From the cell containing the given text, extract its center point as [X, Y] coordinate. 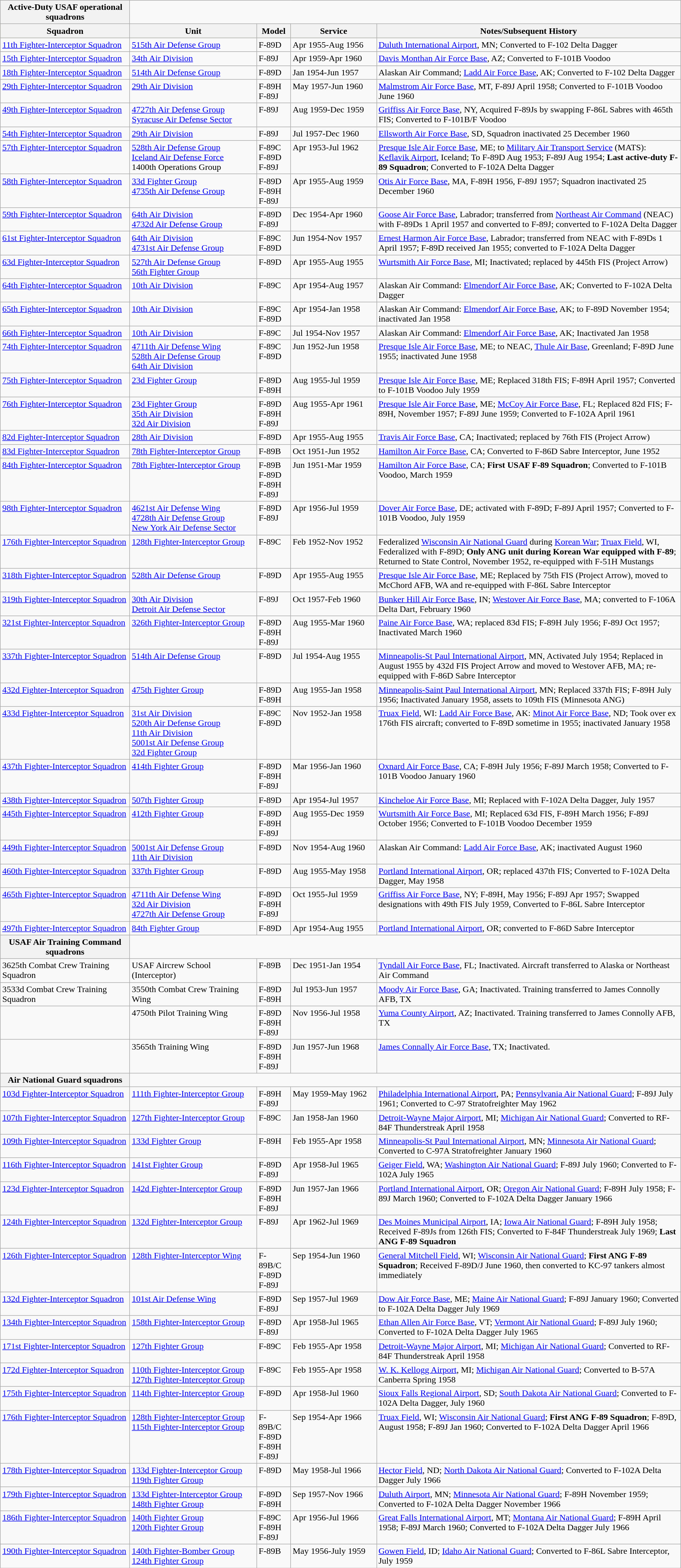
515th Air Defense Group [194, 45]
Griffiss Air Force Base, NY; F-89H, May 1956; F-89J Apr 1957; Swapped designations with 49th FIS July 1959, Converted to F-86L Sabre Interceptor [529, 904]
Alaskan Air Command: Elmendorf Air Force Base, AK; to F-89D November 1954; inactivated Jan 1958 [529, 314]
76th Fighter-Interceptor Squadron [65, 414]
Apr 1954-Jan 1958 [334, 314]
84th Fighter Group [194, 928]
142d Fighter-Interceptor Group [194, 1198]
337th Fighter-Interceptor Squadron [65, 666]
433d Fighter-Interceptor Squadron [65, 733]
140th Fighter Group120th Fighter Group [194, 1527]
F-89B/CF-89DF-89J [274, 1270]
Jun 1954-Nov 1957 [334, 243]
Service [334, 31]
Portland International Airport, OR; converted to F-86D Sabre Interceptor [529, 928]
133d Fighter-Interceptor Group148th Fighter Group [194, 1499]
110th Fighter-Interceptor Group127th Fighter-Interceptor Group [194, 1374]
Ethan Allen Air Force Base, VT; Vermont Air National Guard; F-89J July 1960; Converted to F-102A Delta Dagger July 1965 [529, 1327]
Jul 1953-Jun 1957 [334, 994]
84th Fighter-Interceptor Squadron [65, 479]
Apr 1954-Aug 1955 [334, 928]
465th Fighter-Interceptor Squadron [65, 904]
128th Fighter-Interceptor Group [194, 552]
61st Fighter-Interceptor Squadron [65, 243]
178th Fighter-Interceptor Squadron [65, 1475]
Jul 1954-Aug 1955 [334, 666]
Wurtsmith Air Force Base, MI; Inactivated; replaced by 445th FIS (Project Arrow) [529, 266]
18th Fighter-Interceptor Squadron [65, 72]
Apr 1953-Jul 1962 [334, 157]
4750th Pilot Training Wing [194, 1023]
Apr 1958-Jul 1960 [334, 1398]
414th Fighter Group [194, 776]
Bunker Hill Air Force Base, IN; Westover Air Force Base, MA; converted to F-106A Delta Dart, February 1960 [529, 604]
3533d Combat Crew Training Squadron [65, 994]
Moody Air Force Base, GA; Inactivated. Training transferred to James Connolly AFB, TX [529, 994]
Sep 1954-Apr 1966 [334, 1437]
34th Air Division [194, 59]
132d Fighter-Interceptor Group [194, 1232]
Nov 1956-Jul 1958 [334, 1023]
Feb 1952-Nov 1952 [334, 552]
Great Falls International Airport, MT; Montana Air National Guard; F-89H April 1958; F-89J March 1960; Converted to F-102A Delta Dagger July 1966 [529, 1527]
33d Fighter Group4735th Air Defense Group [194, 191]
475th Fighter Group [194, 694]
321st Fighter-Interceptor Squadron [65, 632]
124th Fighter-Interceptor Squadron [65, 1232]
Oct 1951-Jun 1952 [334, 451]
109th Fighter-Interceptor Squadron [65, 1146]
528th Air Defense Group [194, 580]
Malmstrom Air Force Base, MT, F-89J April 1958; Converted to F-101B Voodoo June 1960 [529, 91]
Apr 1954-Aug 1957 [334, 290]
James Connally Air Force Base, TX; Inactivated. [529, 1056]
123d Fighter-Interceptor Squadron [65, 1198]
64th Air Division4731st Air Defense Group [194, 243]
101st Air Defense Wing [194, 1304]
Duluth International Airport, MN; Converted to F-102 Delta Dagger [529, 45]
Ernest Harmon Air Force Base, Labrador; transferred from NEAC with F-89Ds 1 April 1957; F-89D received Jan 1955; converted to F-102A Delta Dagger [529, 243]
190th Fighter-Interceptor Squadron [65, 1556]
Presque Isle Air Force Base, ME; Replaced 318th FIS; F-89H April 1957; Converted to F-101B Voodoo July 1959 [529, 385]
Minneapolis-Saint Paul International Airport, MN; Replaced 337th FIS; F-89H July 1956; Inactivated January 1958, assets to 109th FIS (Minnesota ANG) [529, 694]
Philadelphia International Airport, PA; Pennsylvania Air National Guard; F-89J July 1961; Converted to C-97 Stratofreighter May 1962 [529, 1099]
74th Fighter-Interceptor Squadron [65, 357]
Oct 1955-Jul 1959 [334, 904]
Nov 1954-Aug 1960 [334, 852]
140th Fighter-Bomber Group124th Fighter Group [194, 1556]
Alaskan Air Command: Ladd Air Force Base, AK; inactivated August 1960 [529, 852]
Dow Air Force Base, ME; Maine Air National Guard; F-89J January 1960; Converted to F-102A Delta Dagger July 1969 [529, 1304]
528th Air Defense GroupIceland Air Defense Force1400th Operations Group [194, 157]
Kincheloe Air Force Base, MI; Replaced with F-102A Delta Dagger, July 1957 [529, 800]
Aug 1955-Jul 1959 [334, 385]
F-89CF-89HF-89J [274, 1527]
326th Fighter-Interceptor Group [194, 632]
3565th Training Wing [194, 1056]
Tyndall Air Force Base, FL; Inactivated. Aircraft transferred to Alaska or Northeast Air Command [529, 971]
Paine Air Force Base, WA; replaced 83d FIS; F-89H July 1956; F-89J Oct 1957; Inactivated March 1960 [529, 632]
63d Fighter-Interceptor Squadron [65, 266]
127th Fighter Group [194, 1351]
66th Fighter-Interceptor Squadron [65, 333]
Hamilton Air Force Base, CA; Converted to F-86D Sabre Interceptor, June 1952 [529, 451]
Model [274, 31]
57th Fighter-Interceptor Squadron [65, 157]
158th Fighter-Interceptor Group [194, 1327]
Apr 1956-Jul 1959 [334, 518]
May 1957-Jun 1960 [334, 91]
179th Fighter-Interceptor Squadron [65, 1499]
133d Fighter-Interceptor Group119th Fighter Group [194, 1475]
15th Fighter-Interceptor Squadron [65, 59]
31st Air Division520th Air Defense Group11th Air Division5001st Air Defense Group32d Fighter Group [194, 733]
337th Fighter Group [194, 876]
Hamilton Air Force Base, CA; First USAF F-89 Squadron; Converted to F-101B Voodoo, March 1959 [529, 479]
111th Fighter-Interceptor Group [194, 1099]
5001st Air Defense Group11th Air Division [194, 852]
114th Fighter-Interceptor Group [194, 1398]
171st Fighter-Interceptor Squadron [65, 1351]
Presque Isle Air Force Base, ME; to NEAC, Thule Air Base, Greenland; F-89D June 1955; inactivated June 1958 [529, 357]
445th Fighter-Interceptor Squadron [65, 824]
Presque Isle Air Force Base, ME; McCoy Air Force Base, FL; Replaced 82d FIS; F-89H, November 1957; F-89J June 1959; Converted to F-102A April 1961 [529, 414]
Wurtsmith Air Force Base, MI; Replaced 63d FIS, F-89H March 1956; F-89J October 1956; Converted to F-101B Voodoo December 1959 [529, 824]
175th Fighter-Interceptor Squadron [65, 1398]
141st Fighter Group [194, 1170]
Sep 1954-Jun 1960 [334, 1270]
134th Fighter-Interceptor Squadron [65, 1327]
98th Fighter-Interceptor Squadron [65, 518]
Mar 1956-Jan 1960 [334, 776]
Notes/Subsequent History [529, 31]
Minneapolis-St Paul International Airport, MN; Minnesota Air National Guard; Converted to C-97A Stratofreighter January 1960 [529, 1146]
Apr 1959-Apr 1960 [334, 59]
Unit [194, 31]
65th Fighter-Interceptor Squadron [65, 314]
29th Fighter-Interceptor Squadron [65, 91]
Apr 1955-Aug 1959 [334, 191]
May 1958-Jul 1966 [334, 1475]
Ellsworth Air Force Base, SD, Squadron inactivated 25 December 1960 [529, 134]
Jan 1958-Jan 1960 [334, 1122]
Apr 1962-Jul 1969 [334, 1232]
Jul 1954-Nov 1957 [334, 333]
49th Fighter-Interceptor Squadron [65, 115]
Dec 1954-Apr 1960 [334, 219]
30th Air DivisionDetroit Air Defense Sector [194, 604]
Apr 1956-Jul 1966 [334, 1527]
Gowen Field, ID; Idaho Air National Guard; Converted to F-86L Sabre Interceptor, July 1959 [529, 1556]
107th Fighter-Interceptor Squadron [65, 1122]
Air National Guard squadrons [65, 1080]
4711th Air Defense Wing528th Air Defense Group64th Air Division [194, 357]
133d Fighter Group [194, 1146]
Alaskan Air Command; Ladd Air Force Base, AK; Converted to F-102 Delta Dagger [529, 72]
F-89H [274, 1146]
Dover Air Force Base, DE; activated with F-89D; F-89J April 1957; Converted to F-101B Voodoo, July 1959 [529, 518]
172d Fighter-Interceptor Squadron [65, 1374]
Apr 1955-Aug 1956 [334, 45]
May 1959-May 1962 [334, 1099]
83d Fighter-Interceptor Squadron [65, 451]
437th Fighter-Interceptor Squadron [65, 776]
Jun 1957-Jan 1966 [334, 1198]
64th Fighter-Interceptor Squadron [65, 290]
Sep 1957-Jul 1969 [334, 1304]
Apr 1954-Jul 1957 [334, 800]
Travis Air Force Base, CA; Inactivated; replaced by 76th FIS (Project Arrow) [529, 437]
Yuma County Airport, AZ; Inactivated. Training transferred to James Connolly AFB, TX [529, 1023]
318th Fighter-Interceptor Squadron [65, 580]
Presque Isle Air Force Base, ME; Replaced by 75th FIS (Project Arrow), moved to McChord AFB, WA and re-equipped with F-86L Sabre Interceptor [529, 580]
Dec 1951-Jan 1954 [334, 971]
23d Fighter Group [194, 385]
126th Fighter-Interceptor Squadron [65, 1270]
Aug 1955-Jan 1958 [334, 694]
Aug 1955-Apr 1961 [334, 414]
4621st Air Defense Wing4728th Air Defense GroupNew York Air Defense Sector [194, 518]
58th Fighter-Interceptor Squadron [65, 191]
Oct 1957-Feb 1960 [334, 604]
449th Fighter-Interceptor Squadron [65, 852]
127th Fighter-Interceptor Group [194, 1122]
460th Fighter-Interceptor Squadron [65, 876]
128th Fighter-Interceptor Wing [194, 1270]
Jan 1954-Jun 1957 [334, 72]
54th Fighter-Interceptor Squadron [65, 134]
432d Fighter-Interceptor Squadron [65, 694]
F-89CF-89DF-89J [274, 157]
Sep 1957-Nov 1966 [334, 1499]
497th Fighter-Interceptor Squadron [65, 928]
Alaskan Air Command: Elmendorf Air Force Base, AK; Converted to F-102A Delta Dagger [529, 290]
Sioux Falls Regional Airport, SD; South Dakota Air National Guard; Converted to F-102A Delta Dagger, July 1960 [529, 1398]
USAF Air Training Command squadrons [65, 947]
116th Fighter-Interceptor Squadron [65, 1170]
412th Fighter Group [194, 824]
75th Fighter-Interceptor Squadron [65, 385]
Jun 1952-Jun 1958 [334, 357]
Griffiss Air Force Base, NY, Acquired F-89Js by swapping F-86L Sabres with 465th FIS; Converted to F-101B/F Voodoo [529, 115]
Squadron [65, 31]
Oxnard Air Force Base, CA; F-89H July 1956; F-89J March 1958; Converted to F-101B Voodoo January 1960 [529, 776]
Otis Air Force Base, MA, F-89H 1956, F-89J 1957; Squadron inactivated 25 December 1960 [529, 191]
Alaskan Air Command: Elmendorf Air Force Base, AK; Inactivated Jan 1958 [529, 333]
4727th Air Defense GroupSyracuse Air Defense Sector [194, 115]
Portland International Airport, OR; replaced 437th FIS; Converted to F-102A Delta Dagger, May 1958 [529, 876]
82d Fighter-Interceptor Squadron [65, 437]
Jun 1951-Mar 1959 [334, 479]
186th Fighter-Interceptor Squadron [65, 1527]
Jun 1957-Jun 1968 [334, 1056]
USAF Aircrew School (Interceptor) [194, 971]
438th Fighter-Interceptor Squadron [65, 800]
May 1956-July 1959 [334, 1556]
23d Fighter Group35th Air Division32d Air Division [194, 414]
132d Fighter-Interceptor Squadron [65, 1304]
Duluth Airport, MN; Minnesota Air National Guard; F-89H November 1959; Converted to F-102A Delta Dagger November 1966 [529, 1499]
Active-Duty USAF operational squadrons [65, 12]
Hector Field, ND; North Dakota Air National Guard; Converted to F-102A Delta Dagger July 1966 [529, 1475]
3550th Combat Crew Training Wing [194, 994]
59th Fighter-Interceptor Squadron [65, 219]
11th Fighter-Interceptor Squadron [65, 45]
W. K. Kellogg Airport, MI; Michigan Air National Guard; Converted to B-57A Canberra Spring 1958 [529, 1374]
507th Fighter Group [194, 800]
64th Air Division4732d Air Defense Group [194, 219]
28th Air Division [194, 437]
Aug 1955-May 1958 [334, 876]
Davis Monthan Air Force Base, AZ; Converted to F-101B Voodoo [529, 59]
Aug 1955-Mar 1960 [334, 632]
4711th Air Defense Wing32d Air Division4727th Air Defense Group [194, 904]
F-89B/CF-89DF-89HF-89J [274, 1437]
319th Fighter-Interceptor Squadron [65, 604]
Geiger Field, WA; Washington Air National Guard; F-89J July 1960; Converted to F-102A July 1965 [529, 1170]
Portland International Airport, OR; Oregon Air National Guard; F-89H July 1958; F-89J March 1960; Converted to F-102A Delta Dagger January 1966 [529, 1198]
527th Air Defense Group56th Fighter Group [194, 266]
Aug 1959-Dec 1959 [334, 115]
F-89BF-89DF-89HF-89J [274, 479]
3625th Combat Crew Training Squadron [65, 971]
Aug 1955-Dec 1959 [334, 824]
Nov 1952-Jan 1958 [334, 733]
103d Fighter-Interceptor Squadron [65, 1099]
Jul 1957-Dec 1960 [334, 134]
128th Fighter-Interceptor Group115th Fighter-Interceptor Group [194, 1437]
